Extract the [X, Y] coordinate from the center of the cell holding the provided text.  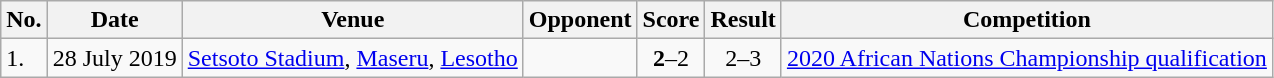
Venue [352, 20]
Opponent [580, 20]
28 July 2019 [114, 58]
2020 African Nations Championship qualification [1026, 58]
No. [24, 20]
Setsoto Stadium, Maseru, Lesotho [352, 58]
1. [24, 58]
Score [671, 20]
Competition [1026, 20]
2–3 [743, 58]
2–2 [671, 58]
Result [743, 20]
Date [114, 20]
